Scan for the cell matching the given text and deliver its [x, y] coordinate at center. 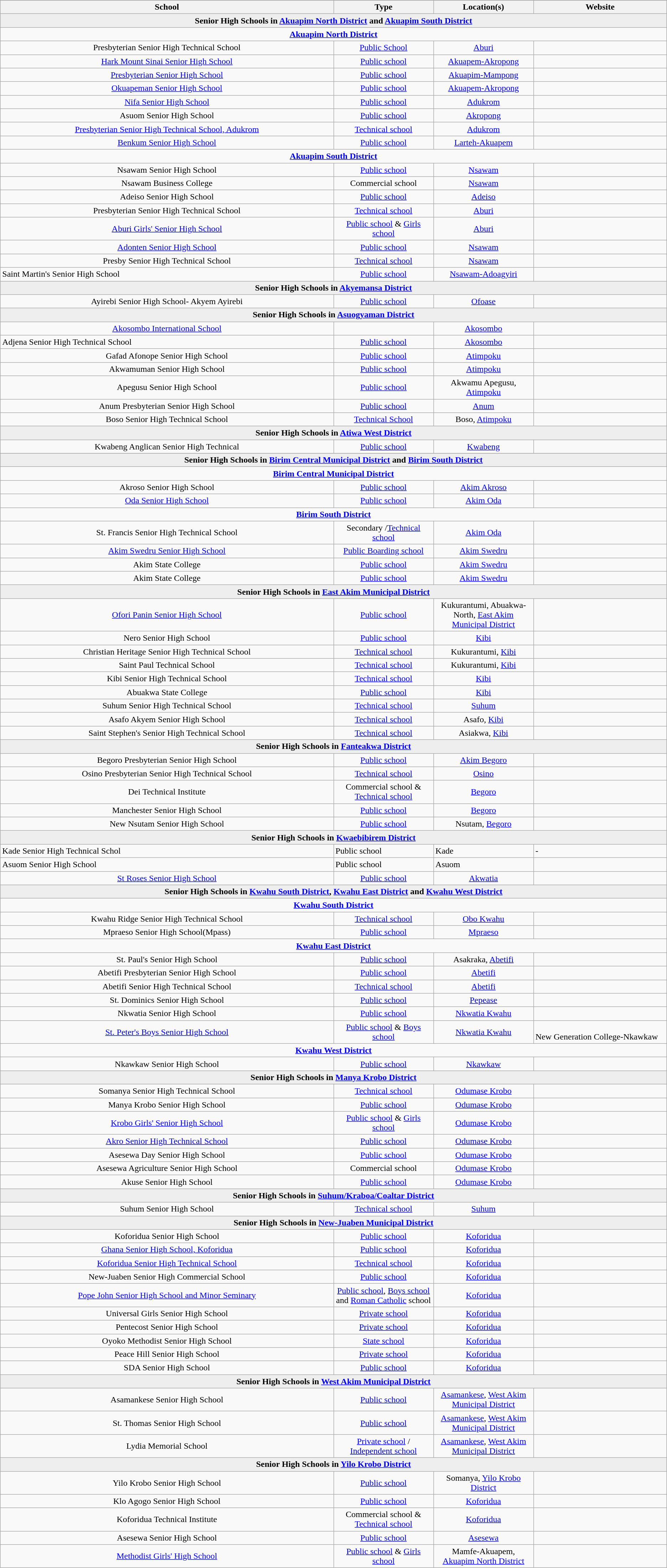
Apegusu Senior High School [167, 387]
Asakraka, Abetifi [484, 959]
Asafo Akyem Senior High School [167, 719]
Aburi Girls' Senior High School [167, 229]
New Generation College-Nkawkaw [600, 1032]
Begoro Presbyterian Senior High School [167, 760]
Nero Senior High School [167, 638]
Akuapim North District [333, 34]
Okuapeman Senior High School [167, 88]
Suhum Senior High School [167, 1209]
Asesewa [484, 1538]
Manya Krobo Senior High School [167, 1104]
Kwabeng [484, 447]
Pentecost Senior High School [167, 1327]
Public school, Boys school and Roman Catholic school [383, 1295]
Nkawkaw [484, 1064]
Senior High Schools in New-Juaben Municipal District [333, 1223]
Ghana Senior High School, Koforidua [167, 1250]
Akim Swedru Senior High School [167, 551]
Senior High Schools in Akuapim North District and Akuapim South District [333, 21]
Senior High Schools in Fanteakwa District [333, 746]
Yilo Krobo Senior High School [167, 1483]
Asiakwa, Kibi [484, 733]
Akuapim-Mampong [484, 75]
Nifa Senior High School [167, 102]
- [600, 851]
Technical School [383, 420]
Klo Agogo Senior High School [167, 1501]
Akwamu Apegusu, Atimpoku [484, 387]
Asesewa Day Senior High School [167, 1155]
Website [600, 7]
Senior High Schools in Akyemansa District [333, 288]
Oyoko Methodist Senior High School [167, 1341]
Senior High Schools in Suhum/Kraboa/Coaltar District [333, 1195]
Pope John Senior High School and Minor Seminary [167, 1295]
Senior High Schools in Kwahu South District, Kwahu East District and Kwahu West District [333, 892]
Somanya Senior High Technical School [167, 1091]
Presbyterian Senior High School [167, 75]
Abetifi Senior High Technical School [167, 986]
Senior High Schools in Birim Central Municipal District and Birim South District [333, 460]
Asuom [484, 864]
Senior High Schools in East Akim Municipal District [333, 592]
Boso Senior High Technical School [167, 420]
Senior High Schools in Asuogyaman District [333, 315]
Kwahu Ridge Senior High Technical School [167, 919]
Public Boarding school [383, 551]
Birim South District [333, 514]
Ofoase [484, 301]
Ofori Panin Senior High School [167, 615]
Type [383, 7]
Nsawam Business College [167, 183]
Nkawkaw Senior High School [167, 1064]
Nsutam, Begoro [484, 824]
Akuse Senior High School [167, 1182]
Dei Technical Institute [167, 792]
Akosombo International School [167, 328]
St Roses Senior High School [167, 878]
Akwamuman Senior High School [167, 369]
Koforidua Senior High Technical School [167, 1263]
Methodist Girls' High School [167, 1556]
Nsawam-Adoagyiri [484, 274]
Senior High Schools in West Akim Municipal District [333, 1381]
Mpraeso [484, 932]
State school [383, 1341]
Manchester Senior High School [167, 810]
Christian Heritage Senior High Technical School [167, 651]
Suhum Senior High Technical School [167, 706]
Kade [484, 851]
Akim Begoro [484, 760]
Lydia Memorial School [167, 1446]
Kwabeng Anglican Senior High Technical [167, 447]
Adjena Senior High Technical School [167, 342]
Larteh-Akuapem [484, 142]
Akwatia [484, 878]
Public school & Boys school [383, 1032]
Presbyterian Senior High Technical School, Adukrom [167, 129]
Oda Senior High School [167, 501]
Somanya, Yilo Krobo District [484, 1483]
Saint Stephen's Senior High Technical School [167, 733]
Location(s) [484, 7]
Akim Akroso [484, 487]
Nkwatia Senior High School [167, 1014]
Abuakwa State College [167, 692]
Secondary /Technical school [383, 533]
Private school / Independent school [383, 1446]
Asesewa Senior High School [167, 1538]
Asafo, Kibi [484, 719]
St. Francis Senior High Technical School [167, 533]
Koforidua Senior High School [167, 1236]
Koforidua Technical Institute [167, 1519]
Ayirebi Senior High School- Akyem Ayirebi [167, 301]
Osino Presbyterian Senior High Technical School [167, 773]
Nsawam Senior High School [167, 170]
Asesewa Agriculture Senior High School [167, 1168]
Kade Senior High Technical Schol [167, 851]
Akro Senior High Technical School [167, 1141]
Senior High Schools in Yilo Krobo District [333, 1464]
Boso, Atimpoku [484, 420]
Osino [484, 773]
Akropong [484, 115]
Benkum Senior High School [167, 142]
Adeiso [484, 197]
Presby Senior High Technical School [167, 261]
Senior High Schools in Manya Krobo District [333, 1077]
New Nsutam Senior High School [167, 824]
SDA Senior High School [167, 1368]
Senior High Schools in Atiwa West District [333, 433]
St. Paul's Senior High School [167, 959]
Hark Mount Sinai Senior High School [167, 61]
Krobo Girls' Senior High School [167, 1123]
Kwahu West District [333, 1050]
Saint Paul Technical School [167, 665]
Kibi Senior High Technical School [167, 679]
Public School [383, 48]
Obo Kwahu [484, 919]
Kwahu South District [333, 905]
Akroso Senior High School [167, 487]
Adeiso Senior High School [167, 197]
Gafad Afonope Senior High School [167, 355]
Universal Girls Senior High School [167, 1313]
Kukurantumi, Abuakwa-North, East Akim Municipal District [484, 615]
Anum Presbyterian Senior High School [167, 406]
Akuapim South District [333, 156]
Saint Martin's Senior High School [167, 274]
Birim Central Municipal District [333, 474]
Pepease [484, 1000]
Kwahu East District [333, 946]
Mamfe-Akuapem, Akuapim North District [484, 1556]
Anum [484, 406]
Peace Hill Senior High School [167, 1354]
Senior High Schools in Kwaebibirem District [333, 837]
Mpraeso Senior High School(Mpass) [167, 932]
Asamankese Senior High School [167, 1400]
St. Dominics Senior High School [167, 1000]
Abetifi Presbyterian Senior High School [167, 973]
St. Thomas Senior High School [167, 1423]
New-Juaben Senior High Commercial School [167, 1277]
Adonten Senior High School [167, 247]
St. Peter's Boys Senior High School [167, 1032]
School [167, 7]
